Scan for the cell matching the given text and deliver its [x, y] coordinate at center. 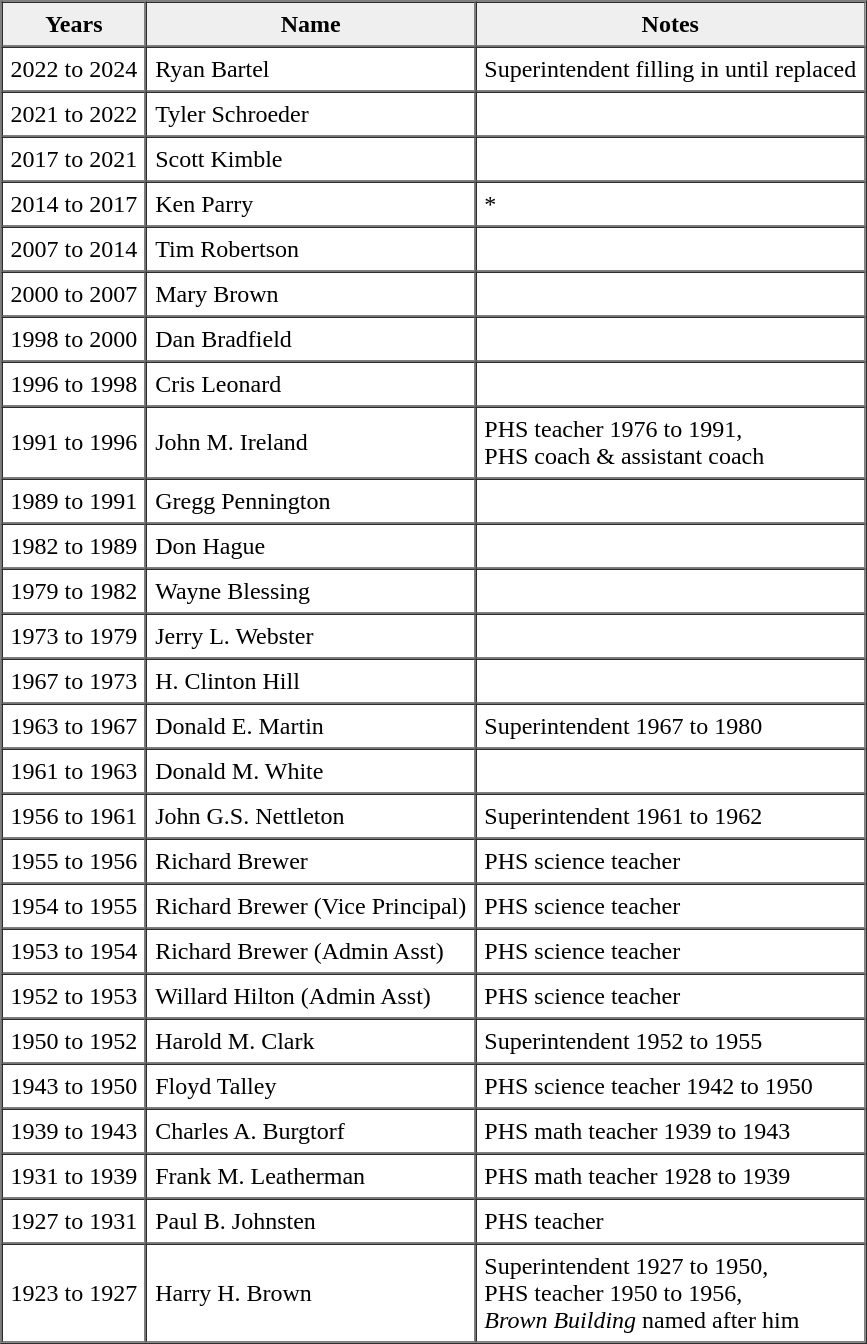
Superintendent 1961 to 1962 [670, 816]
Don Hague [310, 546]
Frank M. Leatherman [310, 1176]
Floyd Talley [310, 1086]
PHS math teacher 1939 to 1943 [670, 1130]
H. Clinton Hill [310, 680]
PHS teacher [670, 1220]
Harold M. Clark [310, 1040]
John G.S. Nettleton [310, 816]
Donald E. Martin [310, 726]
1955 to 1956 [74, 860]
Ken Parry [310, 204]
1982 to 1989 [74, 546]
1963 to 1967 [74, 726]
Dan Bradfield [310, 338]
1953 to 1954 [74, 950]
Gregg Pennington [310, 500]
1939 to 1943 [74, 1130]
Tyler Schroeder [310, 114]
1979 to 1982 [74, 590]
PHS science teacher 1942 to 1950 [670, 1086]
1954 to 1955 [74, 906]
1952 to 1953 [74, 996]
Mary Brown [310, 294]
2014 to 2017 [74, 204]
Charles A. Burgtorf [310, 1130]
Ryan Bartel [310, 68]
1943 to 1950 [74, 1086]
1991 to 1996 [74, 442]
Years [74, 24]
Cris Leonard [310, 384]
Superintendent filling in until replaced [670, 68]
1931 to 1939 [74, 1176]
2000 to 2007 [74, 294]
2017 to 2021 [74, 158]
2022 to 2024 [74, 68]
2021 to 2022 [74, 114]
Superintendent 1952 to 1955 [670, 1040]
1998 to 2000 [74, 338]
Tim Robertson [310, 248]
1996 to 1998 [74, 384]
Willard Hilton (Admin Asst) [310, 996]
John M. Ireland [310, 442]
1961 to 1963 [74, 770]
Name [310, 24]
Superintendent 1967 to 1980 [670, 726]
Richard Brewer (Vice Principal) [310, 906]
Richard Brewer (Admin Asst) [310, 950]
1956 to 1961 [74, 816]
Jerry L. Webster [310, 636]
PHS teacher 1976 to 1991,PHS coach & assistant coach [670, 442]
Richard Brewer [310, 860]
1989 to 1991 [74, 500]
Harry H. Brown [310, 1294]
Superintendent 1927 to 1950,PHS teacher 1950 to 1956,Brown Building named after him [670, 1294]
2007 to 2014 [74, 248]
Notes [670, 24]
1927 to 1931 [74, 1220]
1923 to 1927 [74, 1294]
Wayne Blessing [310, 590]
Scott Kimble [310, 158]
1973 to 1979 [74, 636]
* [670, 204]
PHS math teacher 1928 to 1939 [670, 1176]
Donald M. White [310, 770]
1950 to 1952 [74, 1040]
1967 to 1973 [74, 680]
Paul B. Johnsten [310, 1220]
